For the text-containing cell, return its midpoint in (x, y) coordinate format. 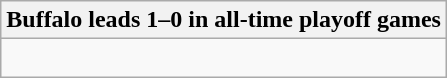
Buffalo leads 1–0 in all-time playoff games (224, 20)
